Return [X, Y] of the center of cell containing provided text 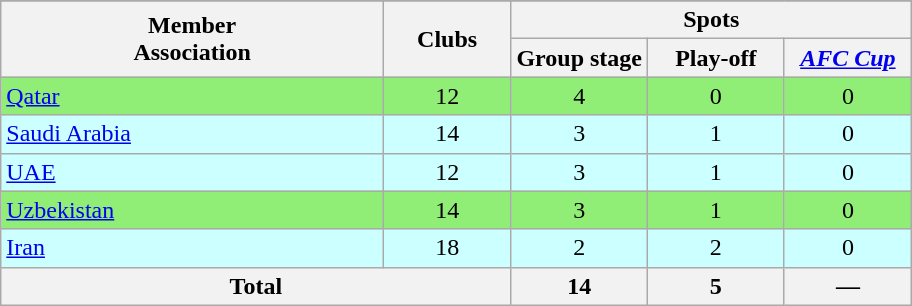
Clubs [447, 39]
5 [716, 286]
Spots [712, 20]
UAE [192, 172]
Saudi Arabia [192, 134]
Uzbekistan [192, 210]
Play-off [716, 58]
Qatar [192, 96]
Group stage [580, 58]
MemberAssociation [192, 39]
4 [580, 96]
Iran [192, 248]
AFC Cup [848, 58]
18 [447, 248]
— [848, 286]
Total [256, 286]
